Search for the cell housing the specified text and yield its [X, Y] center coordinate. 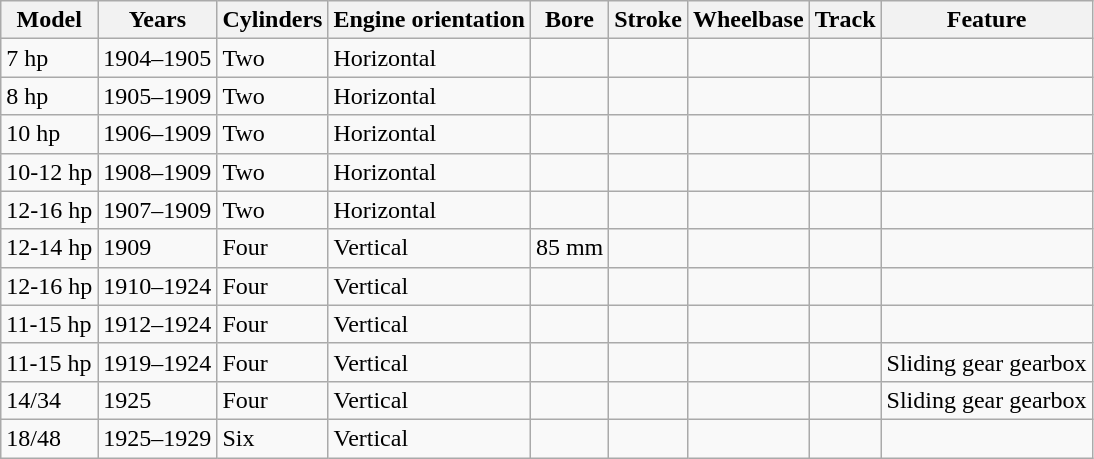
8 hp [50, 96]
10 hp [50, 134]
Wheelbase [748, 20]
1907–1909 [158, 210]
1919–1924 [158, 362]
1904–1905 [158, 58]
1909 [158, 248]
85 mm [569, 248]
1908–1909 [158, 172]
Feature [986, 20]
Six [272, 438]
12-14 hp [50, 248]
14/34 [50, 400]
1912–1924 [158, 324]
Engine orientation [429, 20]
1925 [158, 400]
Cylinders [272, 20]
1906–1909 [158, 134]
Model [50, 20]
1925–1929 [158, 438]
18/48 [50, 438]
Track [845, 20]
1910–1924 [158, 286]
Years [158, 20]
Stroke [648, 20]
10-12 hp [50, 172]
7 hp [50, 58]
1905–1909 [158, 96]
Bore [569, 20]
